Capture the cell that displays the provided text and extract its [x, y] central coordinate. 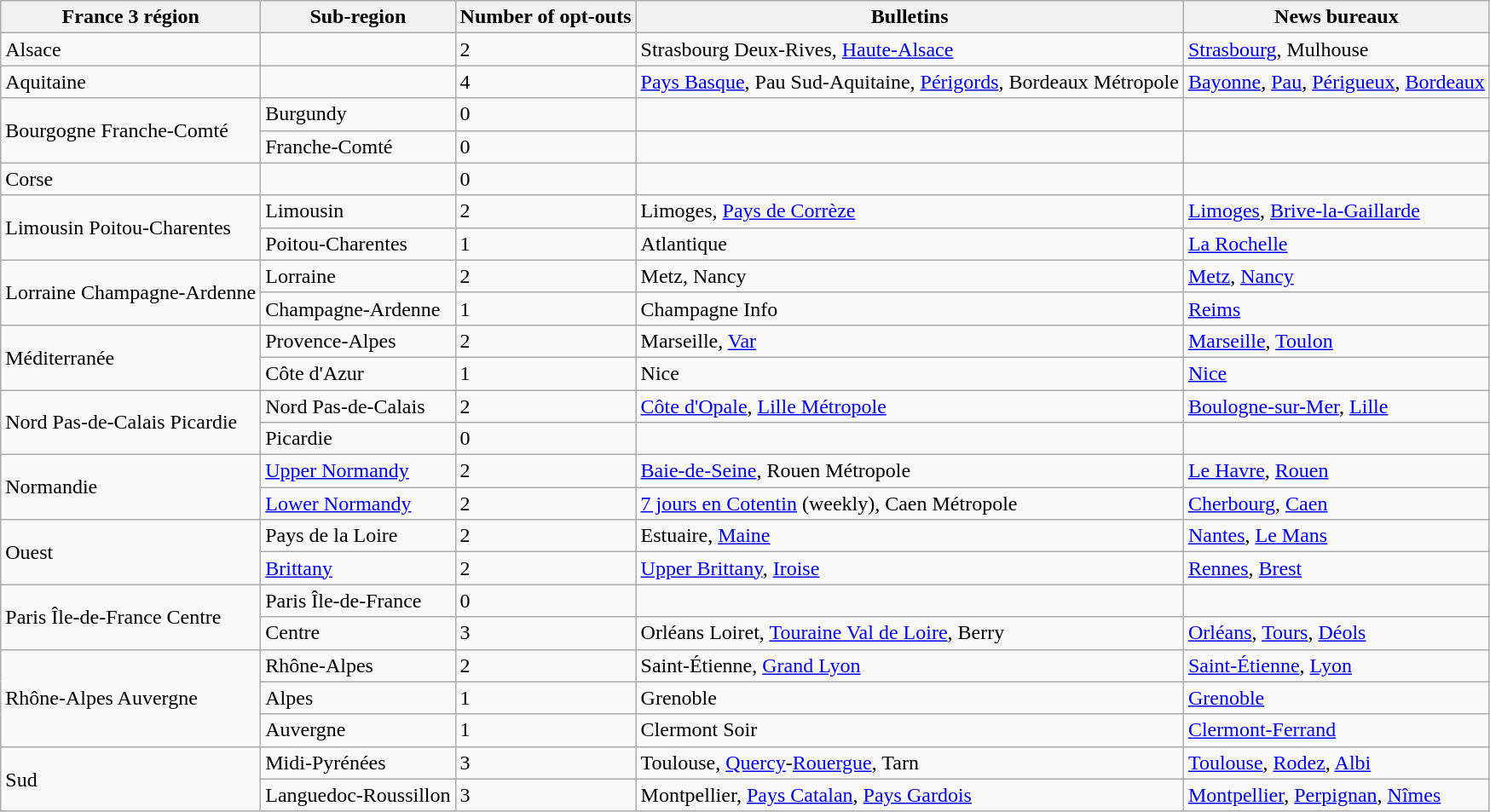
Limousin Poitou-Charentes [131, 227]
Limousin [358, 211]
Pays de la Loire [358, 536]
Boulogne-sur-Mer, Lille [1337, 406]
Burgundy [358, 114]
Midi-Pyrénées [358, 763]
Paris Île-de-France [358, 601]
4 [546, 82]
Brittany [358, 568]
Montpellier, Perpignan, Nîmes [1337, 795]
Clermont-Ferrand [1337, 730]
Montpellier, Pays Catalan, Pays Gardois [910, 795]
Toulouse, Rodez, Albi [1337, 763]
Estuaire, Maine [910, 536]
Lorraine Champagne-Ardenne [131, 292]
Clermont Soir [910, 730]
Le Havre, Rouen [1337, 471]
Nord Pas-de-Calais [358, 406]
Languedoc-Roussillon [358, 795]
Normandie [131, 487]
Reims [1337, 308]
Toulouse, Quercy-Rouergue, Tarn [910, 763]
Bulletins [910, 17]
News bureaux [1337, 17]
Côte d'Azur [358, 373]
Marseille, Var [910, 341]
Franche-Comté [358, 147]
La Rochelle [1337, 244]
Provence-Alpes [358, 341]
Poitou-Charentes [358, 244]
Corse [131, 179]
Alpes [358, 698]
Marseille, Toulon [1337, 341]
Rennes, Brest [1337, 568]
Côte d'Opale, Lille Métropole [910, 406]
Cherbourg, Caen [1337, 504]
Ouest [131, 552]
Rhône-Alpes [358, 665]
Bourgogne Franche-Comté [131, 130]
Sub-region [358, 17]
Atlantique [910, 244]
7 jours en Cotentin (weekly), Caen Métropole [910, 504]
Pays Basque, Pau Sud-Aquitaine, Périgords, Bordeaux Métropole [910, 82]
Champagne-Ardenne [358, 308]
Upper Normandy [358, 471]
Bayonne, Pau, Périgueux, Bordeaux [1337, 82]
Strasbourg Deux-Rives, Haute-Alsace [910, 49]
Limoges, Pays de Corrèze [910, 211]
Upper Brittany, Iroise [910, 568]
Sud [131, 779]
Aquitaine [131, 82]
Orléans Loiret, Touraine Val de Loire, Berry [910, 633]
Centre [358, 633]
Méditerranée [131, 357]
Saint-Étienne, Grand Lyon [910, 665]
Strasbourg, Mulhouse [1337, 49]
Baie-de-Seine, Rouen Métropole [910, 471]
Lower Normandy [358, 504]
Limoges, Brive-la-Gaillarde [1337, 211]
Lorraine [358, 276]
Nantes, Le Mans [1337, 536]
Number of opt-outs [546, 17]
Auvergne [358, 730]
Picardie [358, 439]
Paris Île-de-France Centre [131, 617]
Alsace [131, 49]
France 3 région [131, 17]
Orléans, Tours, Déols [1337, 633]
Champagne Info [910, 308]
Saint-Étienne, Lyon [1337, 665]
Nord Pas-de-Calais Picardie [131, 423]
Rhône-Alpes Auvergne [131, 698]
